Output the (x, y) coordinate of the center of the cell containing the given text.  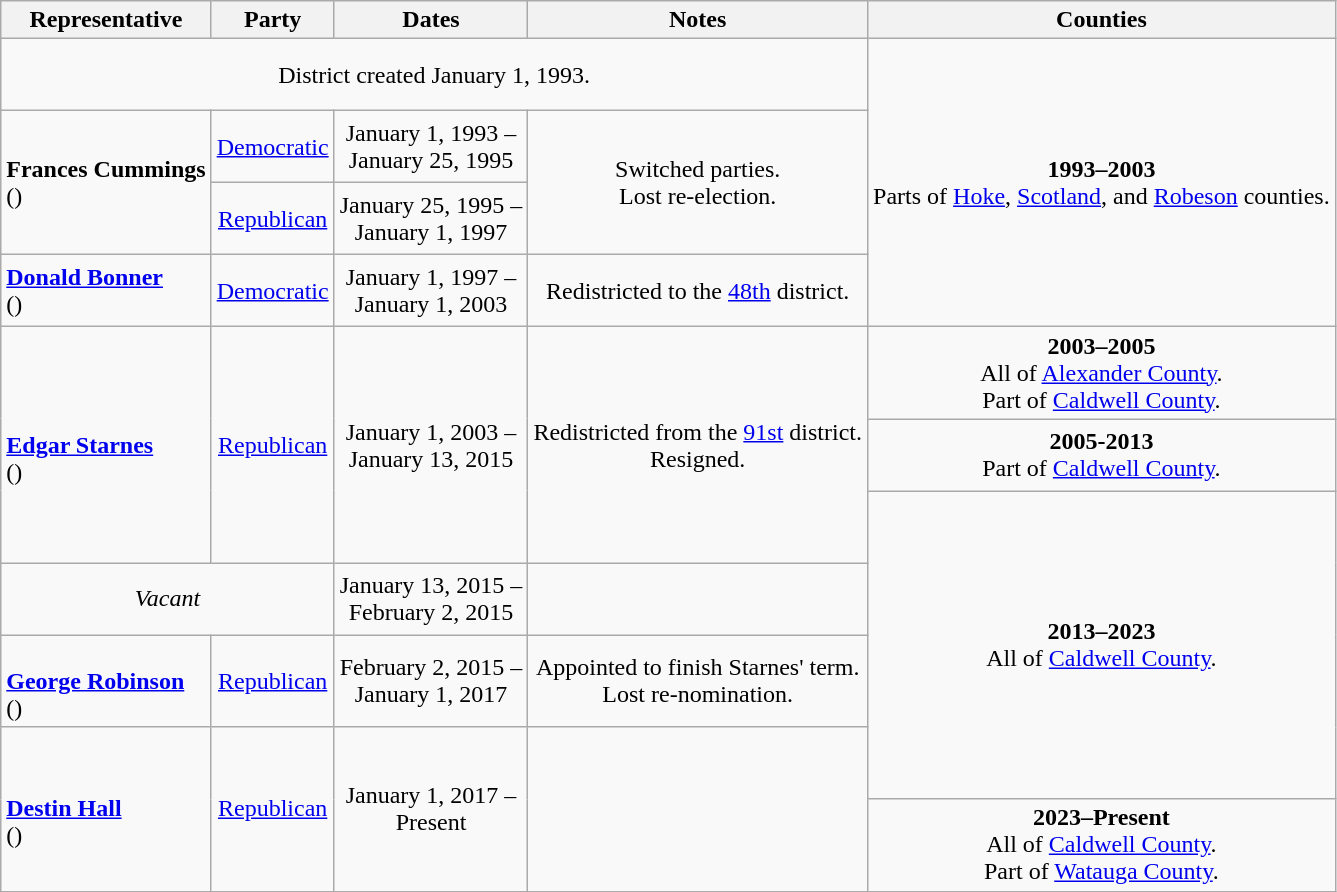
Edgar Starnes() (106, 445)
2003–2005 All of Alexander County. Part of Caldwell County. (1102, 373)
Party (272, 20)
Redistricted from the 91st district. Resigned. (698, 445)
2013–2023 All of Caldwell County. (1102, 645)
January 1, 1993 – January 25, 1995 (431, 147)
Redistricted to the 48th district. (698, 291)
February 2, 2015 – January 1, 2017 (431, 681)
January 25, 1995 – January 1, 1997 (431, 219)
January 1, 2003 – January 13, 2015 (431, 445)
January 1, 2017 – Present (431, 809)
District created January 1, 1993. (434, 75)
Appointed to finish Starnes' term. Lost re-nomination. (698, 681)
2005-2013 Part of Caldwell County. (1102, 455)
Representative (106, 20)
2023–Present All of Caldwell County. Part of Watauga County. (1102, 845)
Frances Cummings() (106, 183)
Destin Hall() (106, 809)
January 13, 2015 – February 2, 2015 (431, 599)
Donald Bonner() (106, 291)
Counties (1102, 20)
Notes (698, 20)
Vacant (168, 599)
Switched parties. Lost re-election. (698, 183)
January 1, 1997 – January 1, 2003 (431, 291)
George Robinson() (106, 681)
1993–2003 Parts of Hoke, Scotland, and Robeson counties. (1102, 183)
Dates (431, 20)
